Return [x, y] of the center of cell containing provided text 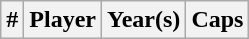
# [12, 20]
Player [63, 20]
Year(s) [144, 20]
Caps [218, 20]
